Identify which cell holds the provided text, then report its (x, y) central coordinate. 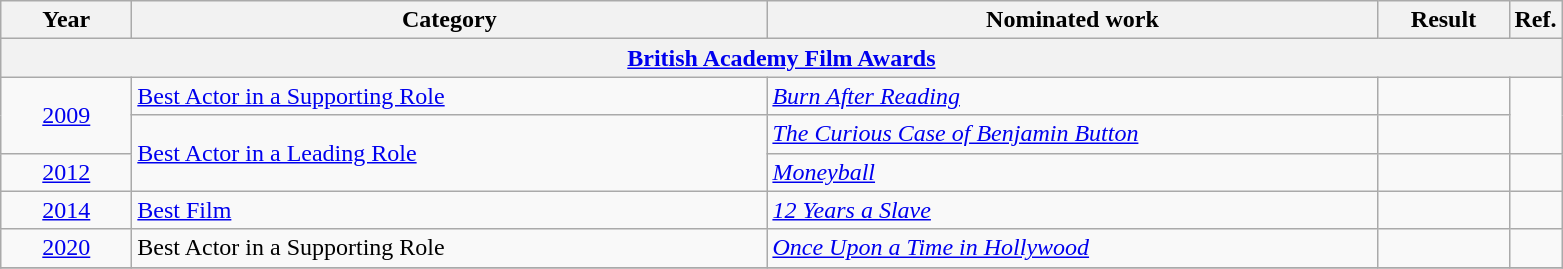
Best Film (450, 210)
12 Years a Slave (1072, 210)
Once Upon a Time in Hollywood (1072, 248)
Ref. (1536, 20)
2012 (66, 172)
Result (1444, 20)
Nominated work (1072, 20)
2009 (66, 115)
The Curious Case of Benjamin Button (1072, 134)
Moneyball (1072, 172)
2020 (66, 248)
Category (450, 20)
British Academy Film Awards (782, 58)
Best Actor in a Leading Role (450, 153)
2014 (66, 210)
Year (66, 20)
Burn After Reading (1072, 96)
